Provide the (X, Y) coordinate of the cell's center where the given text is located.  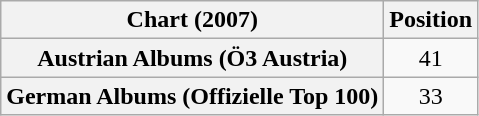
German Albums (Offizielle Top 100) (192, 96)
33 (431, 96)
Austrian Albums (Ö3 Austria) (192, 58)
41 (431, 58)
Position (431, 20)
Chart (2007) (192, 20)
